Extract the (x, y) coordinate from the center of the cell holding the provided text.  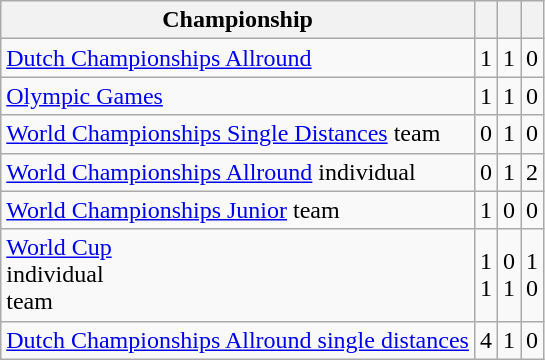
Olympic Games (238, 96)
World Championships Junior team (238, 210)
0 1 (510, 275)
Championship (238, 20)
World Cup individual team (238, 275)
1 0 (532, 275)
4 (486, 340)
Dutch Championships Allround (238, 58)
1 1 (486, 275)
2 (532, 172)
World Championships Allround individual (238, 172)
Dutch Championships Allround single distances (238, 340)
World Championships Single Distances team (238, 134)
